Find where the given text appears and provide that cell's center as (x, y) coordinate. 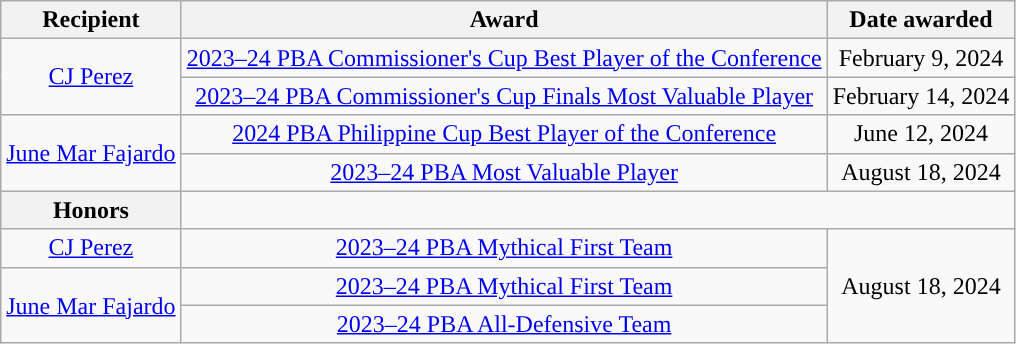
Honors (91, 210)
2023–24 PBA Commissioner's Cup Best Player of the Conference (504, 58)
2023–24 PBA Most Valuable Player (504, 172)
Recipient (91, 20)
Date awarded (921, 20)
2023–24 PBA All-Defensive Team (504, 324)
2024 PBA Philippine Cup Best Player of the Conference (504, 134)
2023–24 PBA Commissioner's Cup Finals Most Valuable Player (504, 96)
June 12, 2024 (921, 134)
February 14, 2024 (921, 96)
Award (504, 20)
February 9, 2024 (921, 58)
